Provide the [x, y] coordinate of the cell's center where the given text is located.  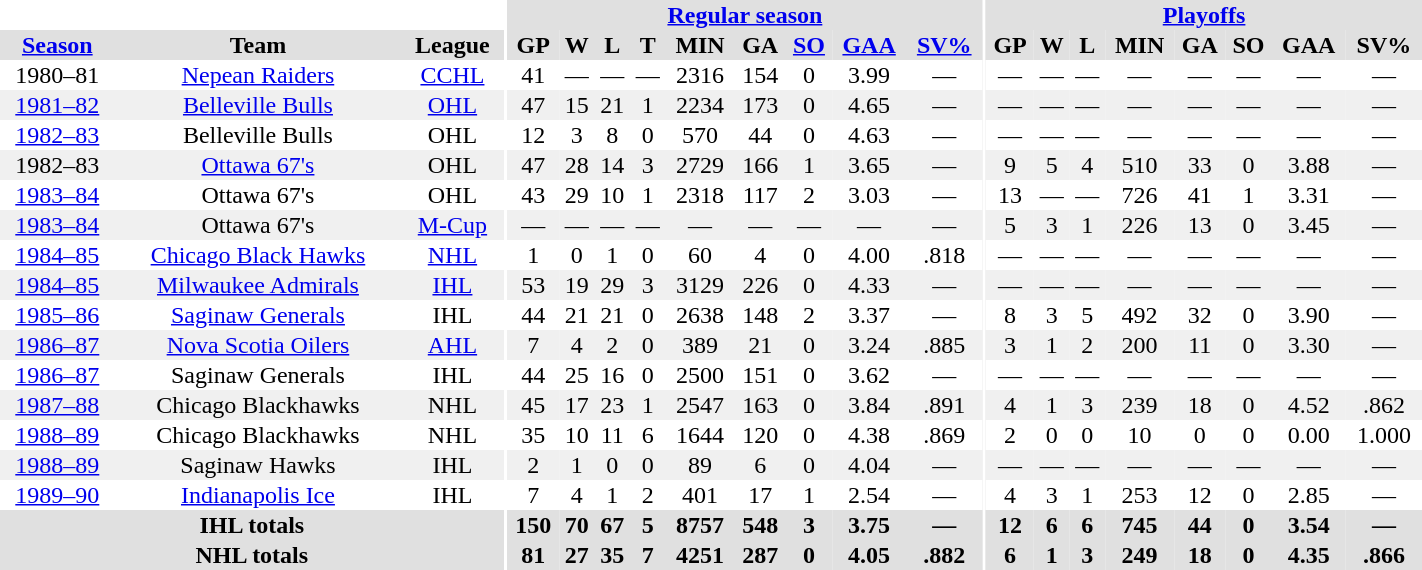
4.05 [869, 555]
.882 [944, 555]
150 [534, 525]
League [452, 45]
2500 [700, 375]
570 [700, 135]
9 [1010, 165]
4251 [700, 555]
4.38 [869, 435]
726 [1140, 195]
Milwaukee Admirals [258, 285]
.891 [944, 405]
27 [577, 555]
163 [760, 405]
2.54 [869, 495]
249 [1140, 555]
.862 [1384, 405]
8757 [700, 525]
32 [1200, 315]
IHL totals [252, 525]
3129 [700, 285]
43 [534, 195]
23 [612, 405]
3.99 [869, 75]
16 [612, 375]
4.00 [869, 255]
3.84 [869, 405]
2.85 [1309, 495]
1981–82 [58, 105]
154 [760, 75]
60 [700, 255]
3.65 [869, 165]
19 [577, 285]
287 [760, 555]
NHL totals [252, 555]
Season [58, 45]
67 [612, 525]
Playoffs [1204, 15]
1980–81 [58, 75]
2547 [700, 405]
Nepean Raiders [258, 75]
3.24 [869, 345]
4.33 [869, 285]
173 [760, 105]
70 [577, 525]
3.54 [1309, 525]
401 [700, 495]
Indianapolis Ice [258, 495]
3.88 [1309, 165]
Chicago Black Hawks [258, 255]
T [648, 45]
510 [1140, 165]
33 [1200, 165]
.818 [944, 255]
548 [760, 525]
4.63 [869, 135]
1987–88 [58, 405]
151 [760, 375]
AHL [452, 345]
745 [1140, 525]
3.31 [1309, 195]
1644 [700, 435]
3.75 [869, 525]
2316 [700, 75]
253 [1140, 495]
3.03 [869, 195]
15 [577, 105]
4.04 [869, 465]
14 [612, 165]
Team [258, 45]
1985–86 [58, 315]
2318 [700, 195]
Nova Scotia Oilers [258, 345]
M-Cup [452, 225]
3.62 [869, 375]
89 [700, 465]
389 [700, 345]
25 [577, 375]
148 [760, 315]
200 [1140, 345]
3.90 [1309, 315]
Saginaw Hawks [258, 465]
81 [534, 555]
45 [534, 405]
.866 [1384, 555]
28 [577, 165]
4.52 [1309, 405]
2234 [700, 105]
.869 [944, 435]
.885 [944, 345]
239 [1140, 405]
Regular season [746, 15]
4.65 [869, 105]
2638 [700, 315]
166 [760, 165]
3.37 [869, 315]
2729 [700, 165]
53 [534, 285]
492 [1140, 315]
120 [760, 435]
4.35 [1309, 555]
0.00 [1309, 435]
3.45 [1309, 225]
3.30 [1309, 345]
1989–90 [58, 495]
CCHL [452, 75]
117 [760, 195]
1.000 [1384, 435]
